Locate the cell with the specified text and output its (x, y) center coordinate. 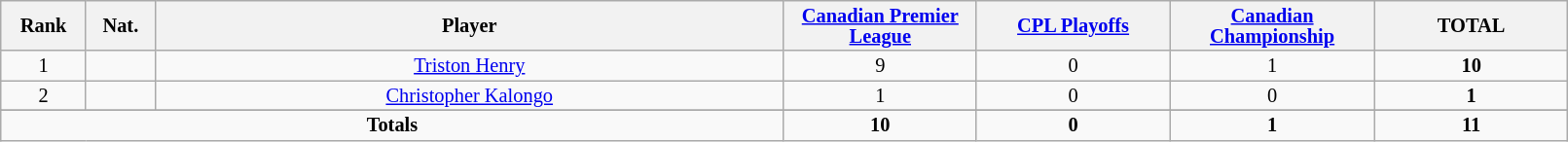
11 (1471, 124)
Player (469, 25)
CPL Playoffs (1073, 25)
Canadian Championship (1273, 25)
TOTAL (1471, 25)
Canadian Premier League (880, 25)
Nat. (121, 25)
2 (44, 95)
Totals (392, 124)
Christopher Kalongo (469, 95)
9 (880, 66)
Rank (44, 25)
Triston Henry (469, 66)
